Capture the cell that displays the provided text and extract its [x, y] central coordinate. 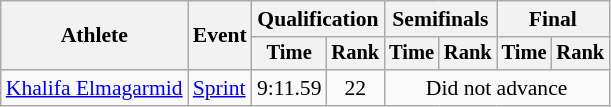
Final [553, 19]
Athlete [94, 36]
22 [356, 88]
Did not advance [496, 88]
Khalifa Elmagarmid [94, 88]
Event [220, 36]
Qualification [318, 19]
9:11.59 [290, 88]
Sprint [220, 88]
Semifinals [440, 19]
